Provide the (x, y) coordinate of the cell's center where the given text is located.  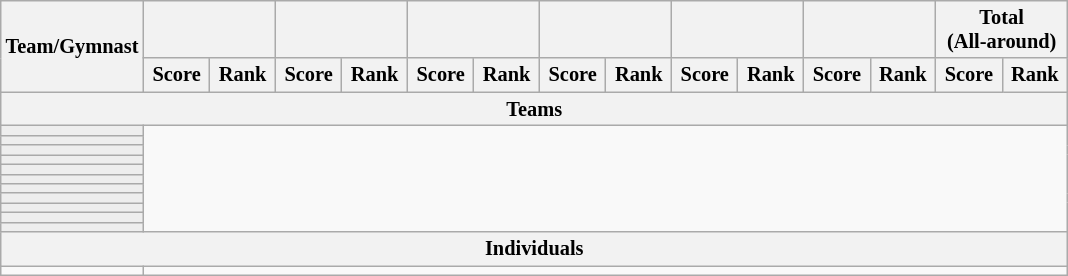
Total(All-around) (1002, 29)
Individuals (534, 249)
Teams (534, 109)
Team/Gymnast (72, 46)
